Locate the cell with the specified text and output its (x, y) center coordinate. 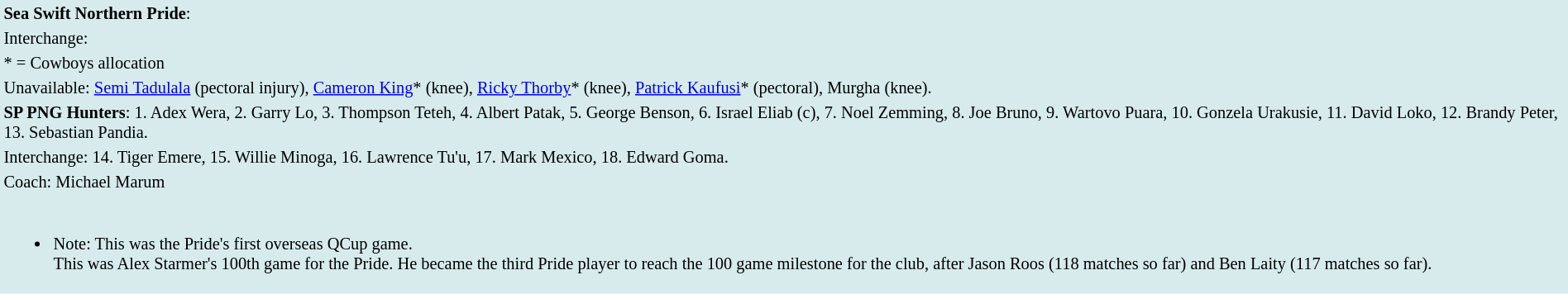
* = Cowboys allocation (784, 63)
Sea Swift Northern Pride: (784, 13)
Interchange: (784, 38)
Unavailable: Semi Tadulala (pectoral injury), Cameron King* (knee), Ricky Thorby* (knee), Patrick Kaufusi* (pectoral), Murgha (knee). (784, 88)
Coach: Michael Marum (784, 182)
Interchange: 14. Tiger Emere, 15. Willie Minoga, 16. Lawrence Tu'u, 17. Mark Mexico, 18. Edward Goma. (784, 157)
